Output the [x, y] coordinate of the center of the cell containing the given text.  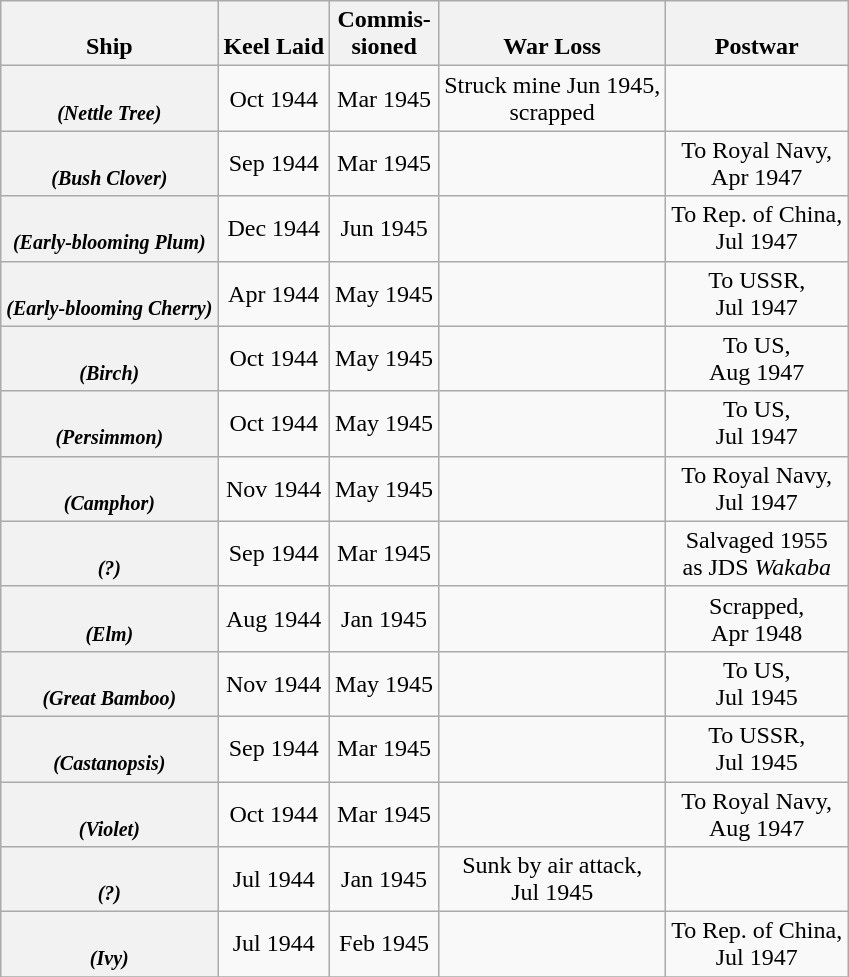
To Royal Navy,Jul 1947 [757, 488]
Jun 1945 [384, 228]
(Early-blooming Plum) [110, 228]
(Persimmon) [110, 424]
(Camphor) [110, 488]
To Royal Navy,Apr 1947 [757, 164]
(Great Bamboo) [110, 684]
(Early-blooming Cherry) [110, 294]
Ship [110, 34]
Feb 1945 [384, 944]
(Bush Clover) [110, 164]
To US,Jul 1945 [757, 684]
(Ivy) [110, 944]
Dec 1944 [274, 228]
Apr 1944 [274, 294]
(Elm) [110, 618]
To USSR,Jul 1945 [757, 748]
Postwar [757, 34]
Keel Laid [274, 34]
To Royal Navy,Aug 1947 [757, 814]
To US,Jul 1947 [757, 424]
(Castanopsis) [110, 748]
War Loss [552, 34]
Salvaged 1955as JDS Wakaba [757, 554]
Sunk by air attack,Jul 1945 [552, 880]
Scrapped,Apr 1948 [757, 618]
(Birch) [110, 358]
Struck mine Jun 1945,scrapped [552, 98]
Aug 1944 [274, 618]
To US,Aug 1947 [757, 358]
(Nettle Tree) [110, 98]
(Violet) [110, 814]
To USSR,Jul 1947 [757, 294]
Commis-sioned [384, 34]
